For the text-containing cell, return its midpoint in [X, Y] coordinate format. 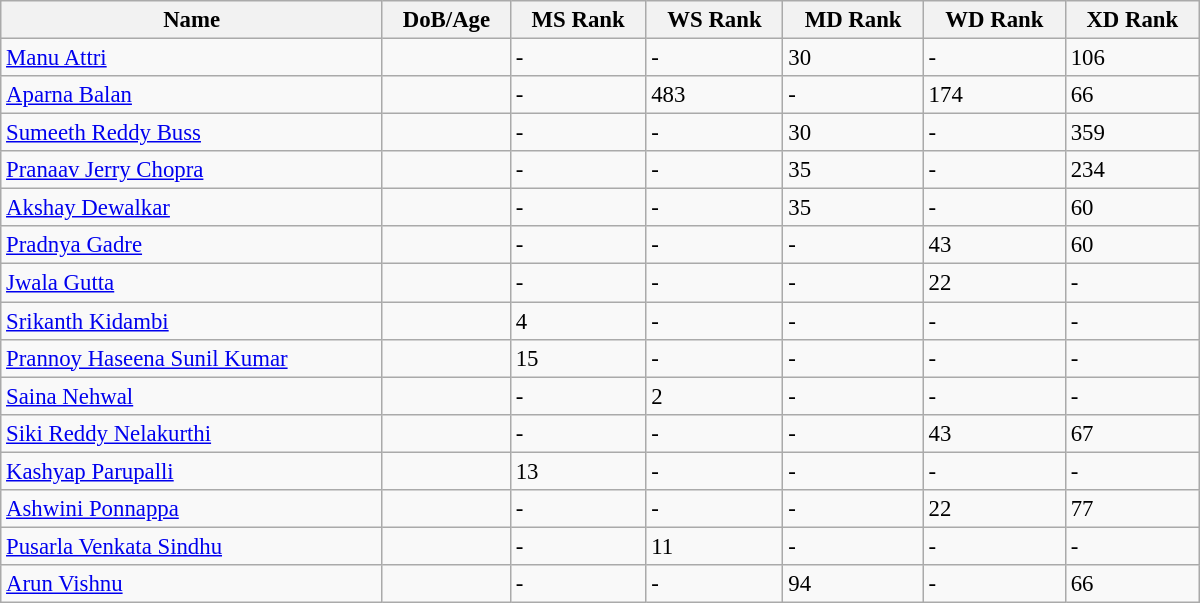
Saina Nehwal [192, 396]
Name [192, 20]
Srikanth Kidambi [192, 321]
Pusarla Venkata Sindhu [192, 546]
Prannoy Haseena Sunil Kumar [192, 358]
11 [714, 546]
94 [853, 584]
Siki Reddy Nelakurthi [192, 433]
Aparna Balan [192, 95]
Manu Attri [192, 58]
Akshay Dewalkar [192, 208]
4 [578, 321]
MD Rank [853, 20]
13 [578, 471]
174 [994, 95]
Ashwini Ponnappa [192, 509]
WS Rank [714, 20]
106 [1132, 58]
483 [714, 95]
MS Rank [578, 20]
Arun Vishnu [192, 584]
234 [1132, 170]
Jwala Gutta [192, 283]
15 [578, 358]
67 [1132, 433]
2 [714, 396]
Pradnya Gadre [192, 245]
Kashyap Parupalli [192, 471]
359 [1132, 133]
77 [1132, 509]
DoB/Age [446, 20]
Sumeeth Reddy Buss [192, 133]
Pranaav Jerry Chopra [192, 170]
WD Rank [994, 20]
XD Rank [1132, 20]
